Locate the cell with the specified text and output its [X, Y] center coordinate. 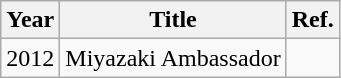
Miyazaki Ambassador [173, 58]
Year [30, 20]
2012 [30, 58]
Ref. [312, 20]
Title [173, 20]
